Identify which cell holds the provided text, then report its (x, y) central coordinate. 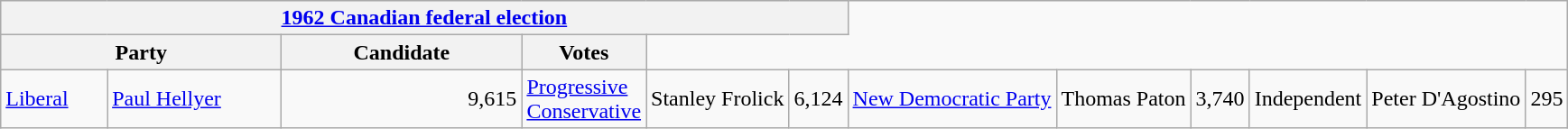
Stanley Frolick (718, 99)
Paul Hellyer (195, 99)
Votes (584, 52)
Party (141, 52)
Thomas Paton (1123, 99)
Peter D'Agostino (1446, 99)
Liberal (54, 99)
Progressive Conservative (584, 99)
Independent (1308, 99)
9,615 (402, 99)
295 (1547, 99)
6,124 (818, 99)
Candidate (402, 52)
1962 Canadian federal election (424, 18)
New Democratic Party (951, 99)
3,740 (1220, 99)
